Return [x, y] of the center of cell containing provided text 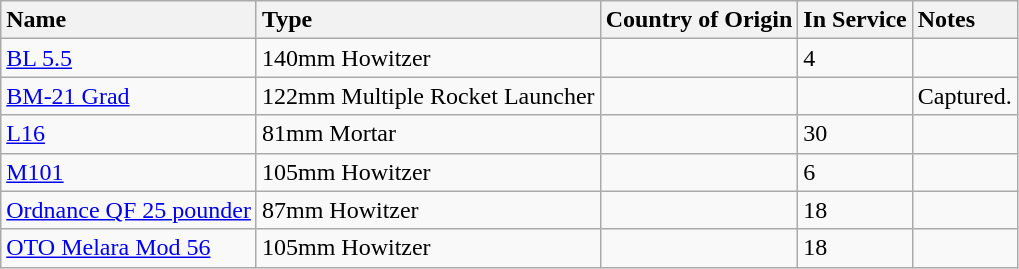
81mm Mortar [428, 134]
Name [129, 20]
4 [855, 58]
BL 5.5 [129, 58]
BM-21 Grad [129, 96]
6 [855, 172]
Ordnance QF 25 pounder [129, 210]
140mm Howitzer [428, 58]
L16 [129, 134]
87mm Howitzer [428, 210]
Captured. [964, 96]
Country of Origin [699, 20]
30 [855, 134]
OTO Melara Mod 56 [129, 248]
Type [428, 20]
In Service [855, 20]
Notes [964, 20]
122mm Multiple Rocket Launcher [428, 96]
M101 [129, 172]
